Detect which cell encompasses the target text, then output its (x, y) center coordinate. 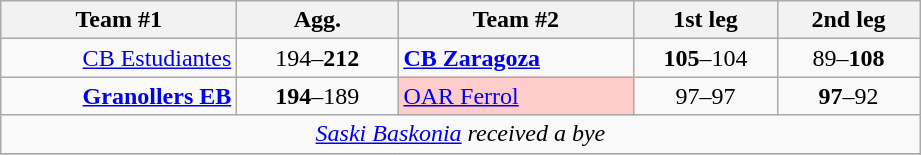
OAR Ferrol (516, 96)
194–212 (318, 58)
1st leg (706, 20)
Saski Baskonia received a bye (460, 134)
Granollers EB (119, 96)
Agg. (318, 20)
97–97 (706, 96)
Team #1 (119, 20)
194–189 (318, 96)
89–108 (848, 58)
2nd leg (848, 20)
105–104 (706, 58)
97–92 (848, 96)
Team #2 (516, 20)
CB Zaragoza (516, 58)
CB Estudiantes (119, 58)
